Capture the cell that displays the provided text and extract its [X, Y] central coordinate. 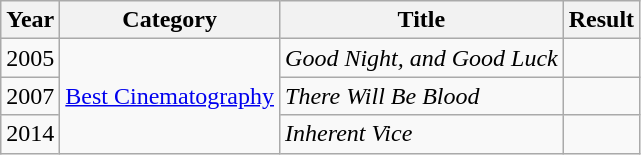
2007 [30, 96]
Title [422, 20]
Category [170, 20]
Inherent Vice [422, 134]
Year [30, 20]
Result [601, 20]
2005 [30, 58]
Good Night, and Good Luck [422, 58]
2014 [30, 134]
Best Cinematography [170, 96]
There Will Be Blood [422, 96]
